Determine the [X, Y] coordinate at the center of the cell enclosing the given text.  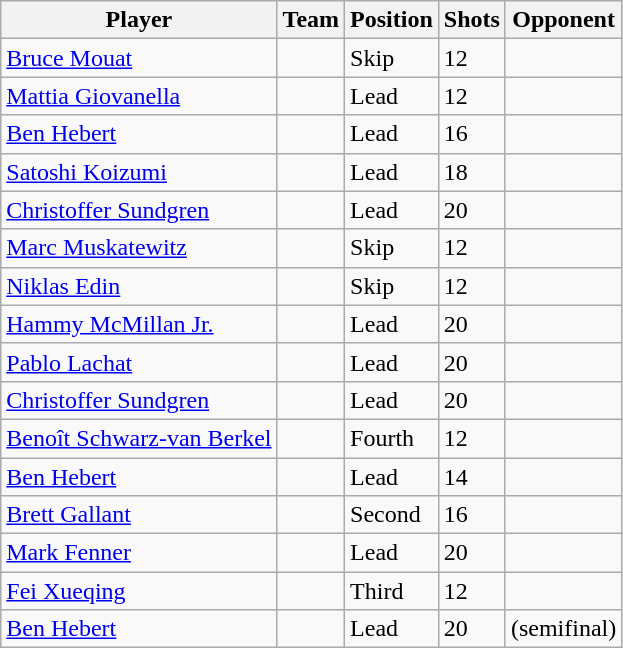
Shots [472, 20]
Third [392, 591]
Marc Muskatewitz [139, 248]
Team [311, 20]
Fourth [392, 438]
Niklas Edin [139, 286]
Player [139, 20]
Second [392, 515]
Benoît Schwarz-van Berkel [139, 438]
Bruce Mouat [139, 58]
Brett Gallant [139, 515]
Mark Fenner [139, 553]
(semifinal) [563, 629]
Hammy McMillan Jr. [139, 324]
Fei Xueqing [139, 591]
Satoshi Koizumi [139, 172]
14 [472, 477]
Pablo Lachat [139, 362]
Position [392, 20]
18 [472, 172]
Mattia Giovanella [139, 96]
Opponent [563, 20]
